Find where the given text appears and provide that cell's center as (x, y) coordinate. 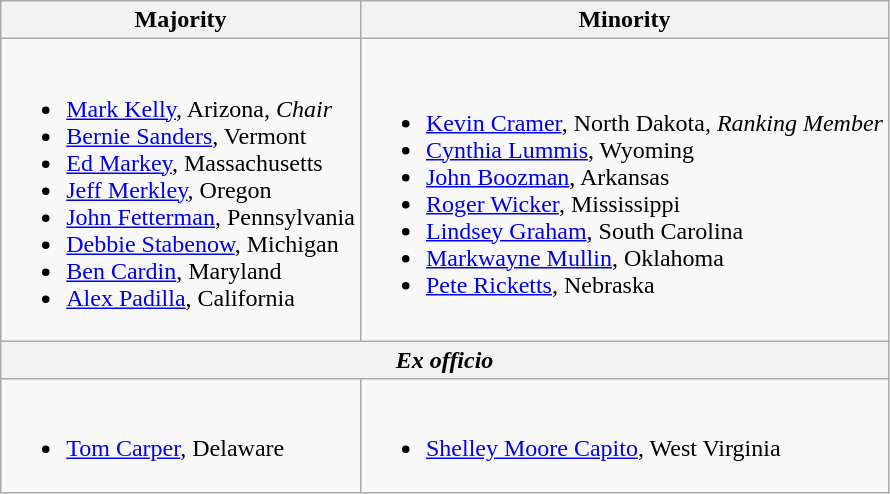
Ex officio (445, 360)
Majority (181, 20)
Minority (624, 20)
Shelley Moore Capito, West Virginia (624, 436)
Tom Carper, Delaware (181, 436)
